Return (X, Y) of the center of cell containing provided text 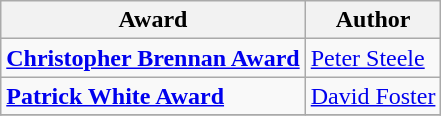
David Foster (373, 96)
Peter Steele (373, 58)
Award (153, 20)
Author (373, 20)
Christopher Brennan Award (153, 58)
Patrick White Award (153, 96)
